Return (x, y) of the center of cell containing provided text 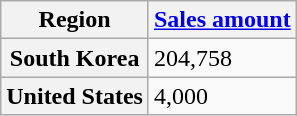
4,000 (222, 96)
Region (75, 20)
Sales amount (222, 20)
204,758 (222, 58)
South Korea (75, 58)
United States (75, 96)
